Return the [x, y] coordinate for the center point of the cell that contains the specified text.  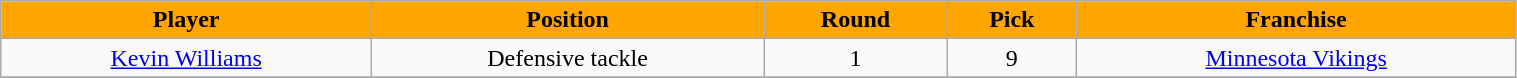
Player [186, 20]
1 [856, 58]
Franchise [1296, 20]
Kevin Williams [186, 58]
Pick [1012, 20]
9 [1012, 58]
Minnesota Vikings [1296, 58]
Defensive tackle [568, 58]
Round [856, 20]
Position [568, 20]
